From the cell containing the given text, extract its center point as [x, y] coordinate. 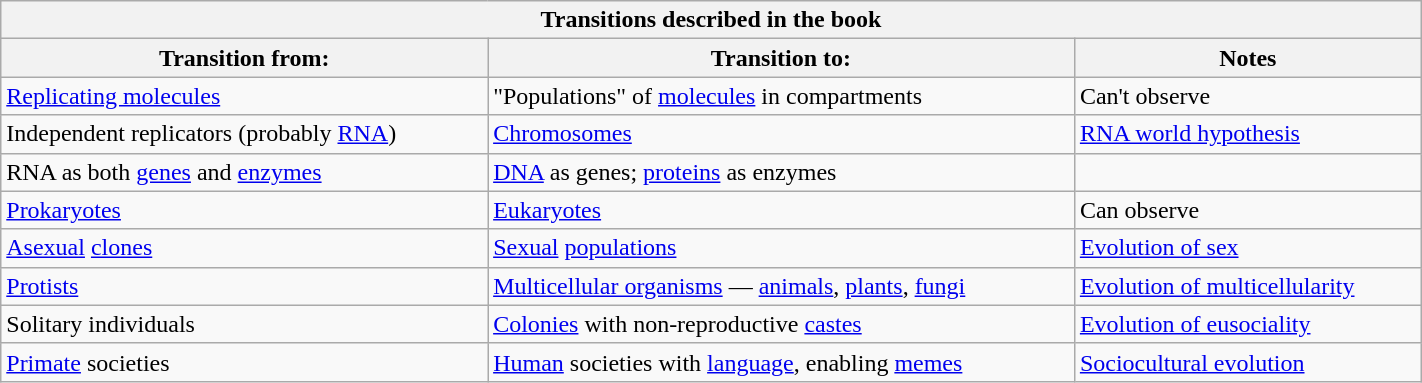
Transition from: [244, 58]
Multicellular organisms — animals, plants, fungi [782, 286]
Can observe [1248, 210]
Evolution of eusociality [1248, 324]
Replicating molecules [244, 96]
"Populations" of molecules in compartments [782, 96]
Eukaryotes [782, 210]
Transitions described in the book [711, 20]
Sexual populations [782, 248]
Notes [1248, 58]
Asexual clones [244, 248]
Solitary individuals [244, 324]
Colonies with non-reproductive castes [782, 324]
DNA as genes; proteins as enzymes [782, 172]
Human societies with language, enabling memes [782, 362]
RNA as both genes and enzymes [244, 172]
Primate societies [244, 362]
Independent replicators (probably RNA) [244, 134]
Transition to: [782, 58]
Can't observe [1248, 96]
Evolution of sex [1248, 248]
Evolution of multicellularity [1248, 286]
Sociocultural evolution [1248, 362]
Prokaryotes [244, 210]
RNA world hypothesis [1248, 134]
Chromosomes [782, 134]
Protists [244, 286]
